Locate the cell with the specified text and output its [X, Y] center coordinate. 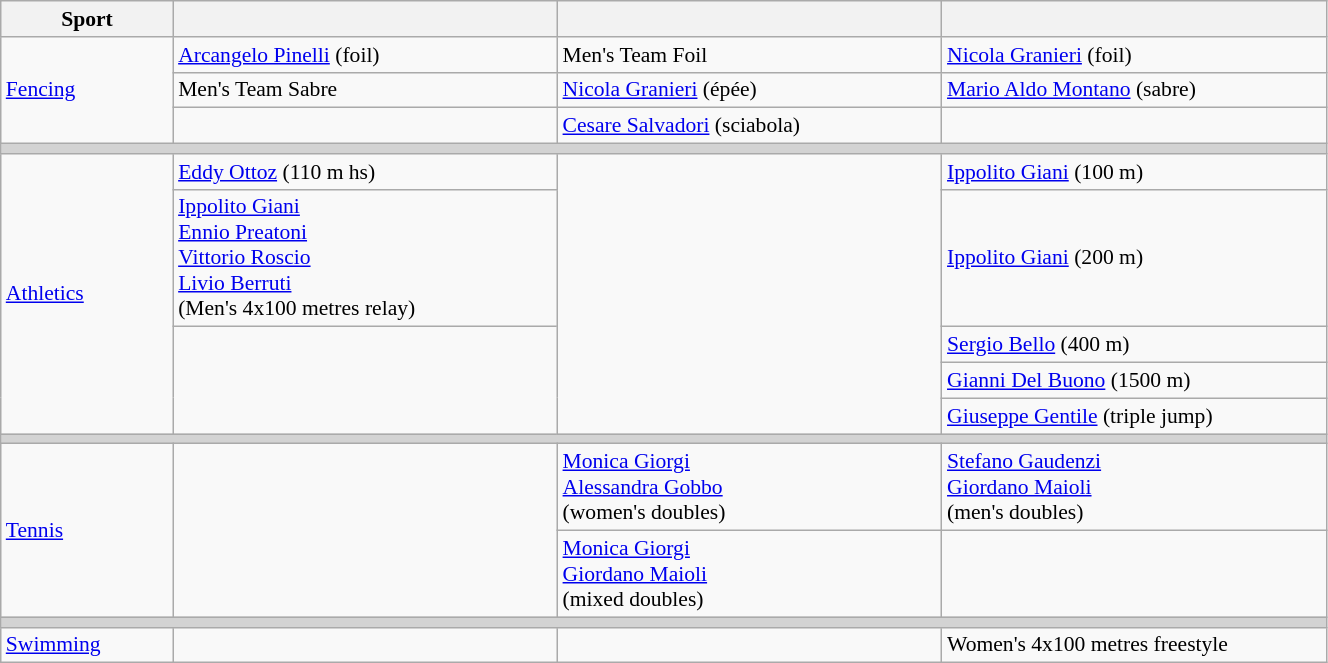
Nicola Granieri (épée) [750, 90]
Mario Aldo Montano (sabre) [1134, 90]
Men's Team Foil [750, 55]
Monica GiorgiGiordano Maioli(mixed doubles) [750, 574]
Eddy Ottoz (110 m hs) [365, 172]
Arcangelo Pinelli (foil) [365, 55]
Tennis [87, 530]
Nicola Granieri (foil) [1134, 55]
Sergio Bello (400 m) [1134, 345]
Ippolito GianiEnnio PreatoniVittorio RoscioLivio Berruti(Men's 4x100 metres relay) [365, 258]
Athletics [87, 294]
Ippolito Giani (100 m) [1134, 172]
Women's 4x100 metres freestyle [1134, 645]
Monica GiorgiAlessandra Gobbo(women's doubles) [750, 488]
Cesare Salvadori (sciabola) [750, 126]
Gianni Del Buono (1500 m) [1134, 381]
Men's Team Sabre [365, 90]
Stefano GaudenziGiordano Maioli(men's doubles) [1134, 488]
Giuseppe Gentile (triple jump) [1134, 416]
Swimming [87, 645]
Fencing [87, 90]
Sport [87, 19]
Ippolito Giani (200 m) [1134, 258]
